Locate the cell with the specified text and output its [X, Y] center coordinate. 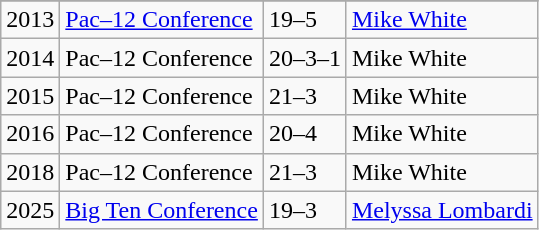
20–4 [304, 134]
2015 [30, 96]
2014 [30, 58]
19–5 [304, 20]
Big Ten Conference [162, 210]
2013 [30, 20]
2018 [30, 172]
2025 [30, 210]
Melyssa Lombardi [442, 210]
2016 [30, 134]
19–3 [304, 210]
20–3–1 [304, 58]
